Find where the given text appears and provide that cell's center as (X, Y) coordinate. 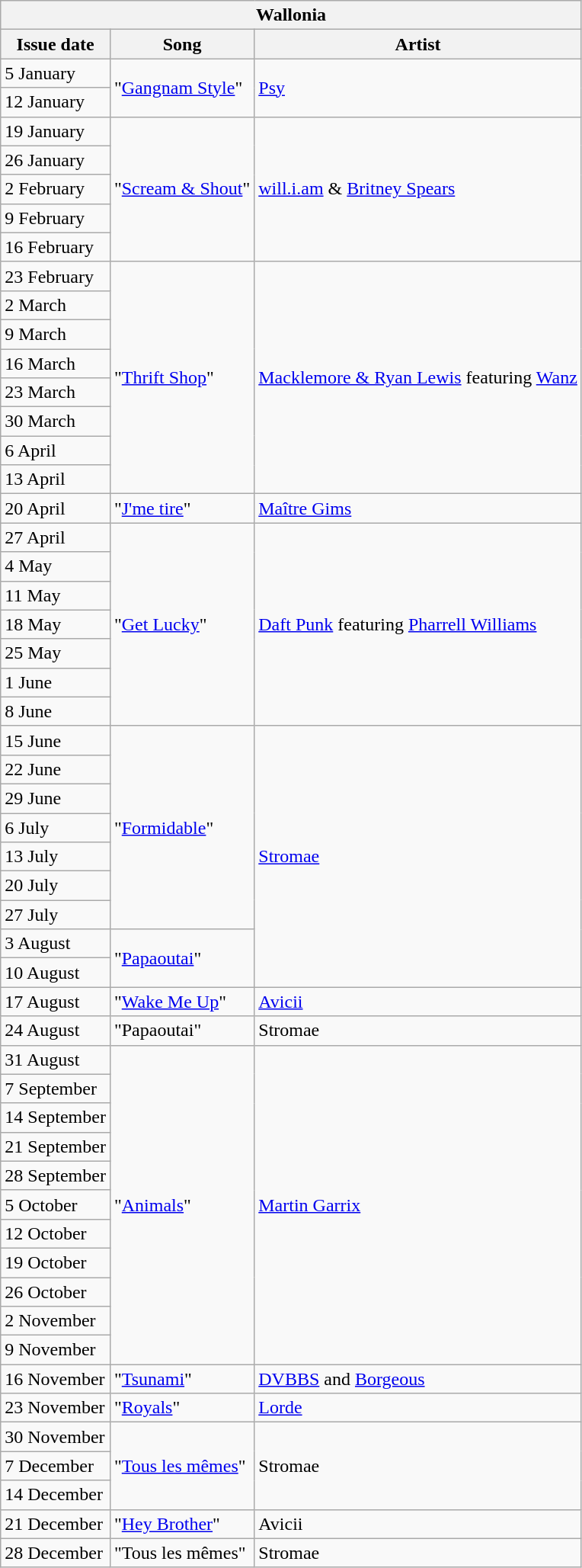
2 November (56, 1321)
29 June (56, 798)
28 December (56, 1553)
21 December (56, 1524)
"Royals" (181, 1408)
20 July (56, 886)
Wallonia (291, 15)
9 March (56, 334)
Psy (418, 88)
24 August (56, 1031)
"Animals" (181, 1204)
7 September (56, 1089)
11 May (56, 595)
Maître Gims (418, 508)
6 July (56, 827)
27 April (56, 537)
22 June (56, 769)
DVBBS and Borgeous (418, 1379)
4 May (56, 566)
10 August (56, 973)
2 February (56, 189)
"J'me tire" (181, 508)
23 February (56, 276)
"Formidable" (181, 827)
31 August (56, 1060)
21 September (56, 1146)
12 October (56, 1233)
"Hey Brother" (181, 1524)
12 January (56, 102)
17 August (56, 1002)
18 May (56, 624)
19 January (56, 131)
"Thrift Shop" (181, 377)
5 October (56, 1204)
Song (181, 44)
16 March (56, 364)
1 June (56, 682)
9 February (56, 218)
2 March (56, 305)
25 May (56, 653)
28 September (56, 1175)
15 June (56, 740)
19 October (56, 1262)
26 October (56, 1292)
13 April (56, 479)
Macklemore & Ryan Lewis featuring Wanz (418, 377)
16 November (56, 1379)
7 December (56, 1466)
16 February (56, 247)
14 December (56, 1495)
30 November (56, 1437)
9 November (56, 1350)
14 September (56, 1117)
"Scream & Shout" (181, 189)
27 July (56, 915)
Lorde (418, 1408)
3 August (56, 944)
26 January (56, 160)
will.i.am & Britney Spears (418, 189)
"Gangnam Style" (181, 88)
23 November (56, 1408)
5 January (56, 73)
Artist (418, 44)
8 June (56, 711)
Martin Garrix (418, 1204)
Issue date (56, 44)
"Tsunami" (181, 1379)
23 March (56, 393)
Daft Punk featuring Pharrell Williams (418, 624)
30 March (56, 422)
20 April (56, 508)
6 April (56, 451)
"Wake Me Up" (181, 1002)
13 July (56, 857)
"Get Lucky" (181, 624)
